Find where the given text appears and provide that cell's center as (x, y) coordinate. 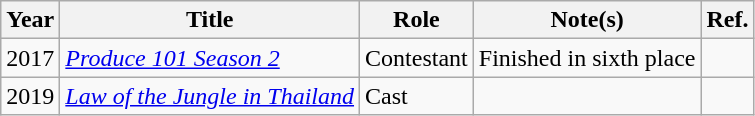
Ref. (728, 20)
Cast (417, 96)
Year (30, 20)
Contestant (417, 58)
2017 (30, 58)
Finished in sixth place (587, 58)
2019 (30, 96)
Note(s) (587, 20)
Role (417, 20)
Produce 101 Season 2 (210, 58)
Law of the Jungle in Thailand (210, 96)
Title (210, 20)
